Find where the given text appears and provide that cell's center as (X, Y) coordinate. 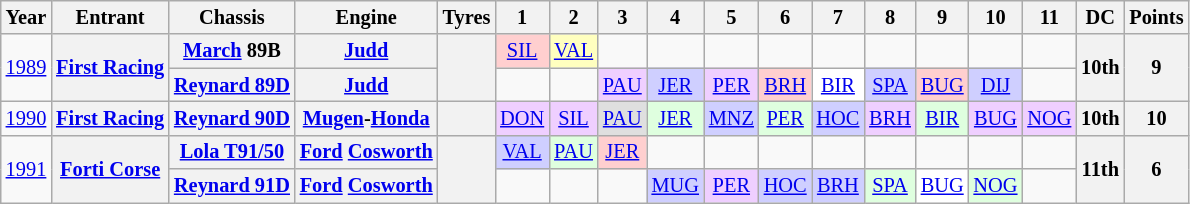
1990 (26, 118)
Engine (366, 17)
Year (26, 17)
Reynard 90D (232, 118)
7 (838, 17)
2 (574, 17)
DON (522, 118)
DC (1100, 17)
1991 (26, 168)
11 (1049, 17)
Mugen-Honda (366, 118)
DIJ (996, 85)
Entrant (110, 17)
1 (522, 17)
Reynard 89D (232, 85)
3 (622, 17)
Chassis (232, 17)
Points (1156, 17)
Reynard 91D (232, 186)
4 (676, 17)
Tyres (467, 17)
11th (1100, 168)
MUG (676, 186)
5 (732, 17)
March 89B (232, 51)
Forti Corse (110, 168)
8 (890, 17)
MNZ (732, 118)
Lola T91/50 (232, 152)
1989 (26, 68)
